From the cell containing the given text, extract its center point as [x, y] coordinate. 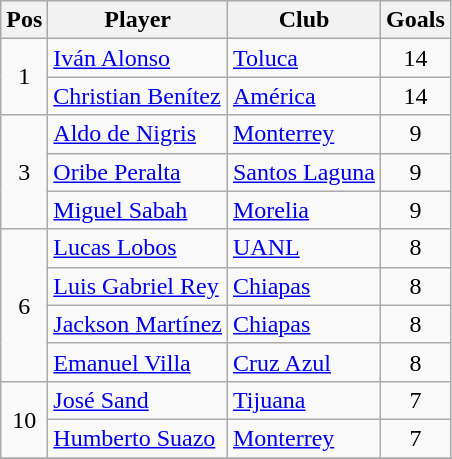
Iván Alonso [138, 58]
Luis Gabriel Rey [138, 286]
Miguel Sabah [138, 210]
1 [24, 77]
Santos Laguna [304, 172]
José Sand [138, 400]
Morelia [304, 210]
UANL [304, 248]
Aldo de Nigris [138, 134]
América [304, 96]
6 [24, 305]
Christian Benítez [138, 96]
Cruz Azul [304, 362]
3 [24, 172]
Humberto Suazo [138, 438]
Club [304, 20]
Player [138, 20]
Oribe Peralta [138, 172]
Emanuel Villa [138, 362]
Jackson Martínez [138, 324]
Toluca [304, 58]
Pos [24, 20]
10 [24, 419]
Goals [416, 20]
Tijuana [304, 400]
Lucas Lobos [138, 248]
